For the text-containing cell, return its midpoint in [X, Y] coordinate format. 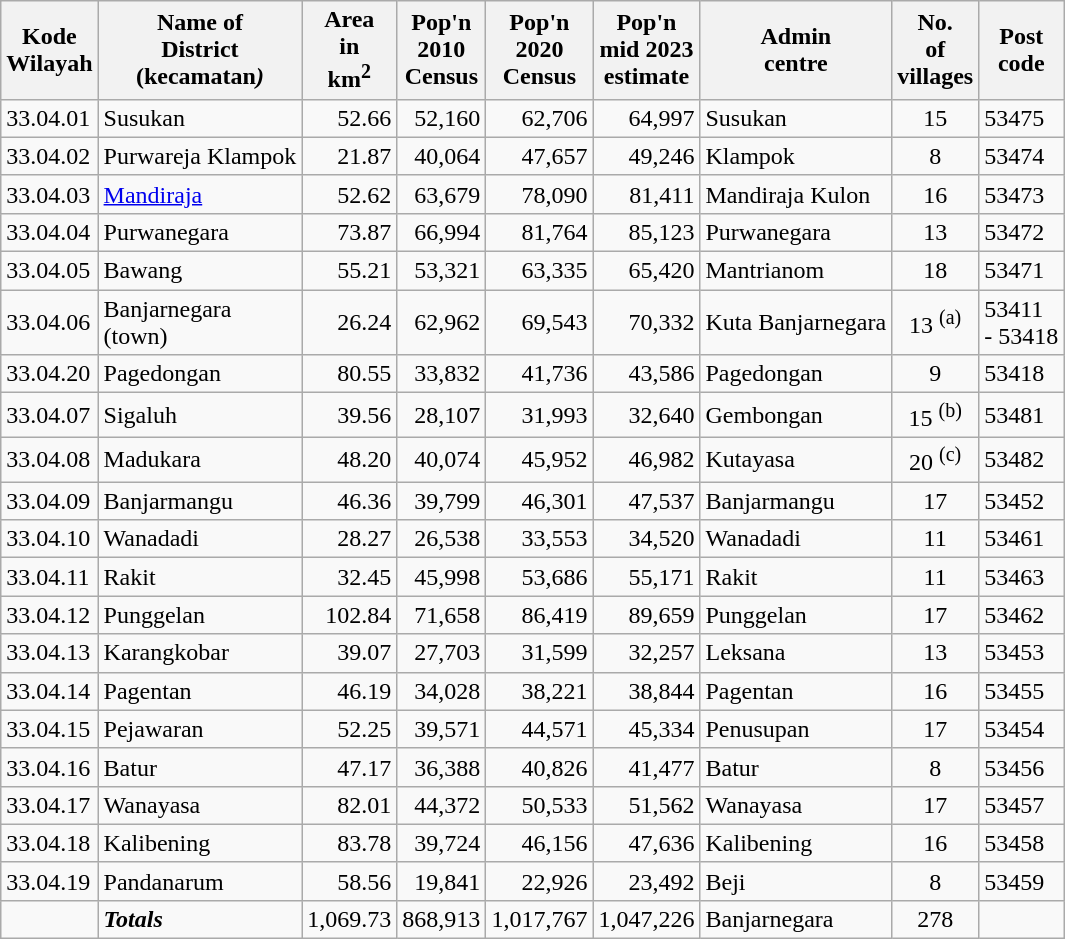
47.17 [350, 767]
Admincentre [796, 50]
Gembongan [796, 416]
38,844 [646, 691]
81,764 [540, 232]
73.87 [350, 232]
39.56 [350, 416]
Pop'n 2010Census [442, 50]
26,538 [442, 539]
Bawang [200, 271]
41,477 [646, 767]
278 [936, 920]
53,321 [442, 271]
43,586 [646, 374]
81,411 [646, 194]
21.87 [350, 156]
38,221 [540, 691]
Pandanarum [200, 881]
53482 [1022, 460]
33.04.02 [50, 156]
Kuta Banjarnegara [796, 322]
46,982 [646, 460]
89,659 [646, 615]
31,599 [540, 653]
69,543 [540, 322]
32.45 [350, 577]
39,799 [442, 501]
53454 [1022, 729]
33.04.03 [50, 194]
32,640 [646, 416]
33,553 [540, 539]
33.04.12 [50, 615]
15 (b) [936, 416]
53481 [1022, 416]
1,069.73 [350, 920]
19,841 [442, 881]
Banjarnegara (town) [200, 322]
45,998 [442, 577]
33.04.05 [50, 271]
33.04.15 [50, 729]
44,571 [540, 729]
53458 [1022, 843]
33,832 [442, 374]
52.62 [350, 194]
13 (a) [936, 322]
Pop'n mid 2023estimate [646, 50]
47,537 [646, 501]
48.20 [350, 460]
40,064 [442, 156]
No.of villages [936, 50]
52,160 [442, 118]
51,562 [646, 805]
63,335 [540, 271]
53462 [1022, 615]
85,123 [646, 232]
33.04.08 [50, 460]
34,028 [442, 691]
39,724 [442, 843]
28,107 [442, 416]
78,090 [540, 194]
47,657 [540, 156]
53474 [1022, 156]
83.78 [350, 843]
18 [936, 271]
22,926 [540, 881]
58.56 [350, 881]
33.04.16 [50, 767]
Banjarnegara [796, 920]
53,686 [540, 577]
Pop'n 2020Census [540, 50]
50,533 [540, 805]
33.04.10 [50, 539]
33.04.13 [50, 653]
40,074 [442, 460]
Kutayasa [796, 460]
33.04.18 [50, 843]
23,492 [646, 881]
32,257 [646, 653]
Mandiraja Kulon [796, 194]
53411- 53418 [1022, 322]
53452 [1022, 501]
28.27 [350, 539]
39.07 [350, 653]
53472 [1022, 232]
62,706 [540, 118]
Klampok [796, 156]
53471 [1022, 271]
Mandiraja [200, 194]
33.04.19 [50, 881]
39,571 [442, 729]
1,017,767 [540, 920]
62,962 [442, 322]
80.55 [350, 374]
52.25 [350, 729]
Mantrianom [796, 271]
Beji [796, 881]
102.84 [350, 615]
53463 [1022, 577]
55.21 [350, 271]
Purwareja Klampok [200, 156]
66,994 [442, 232]
53456 [1022, 767]
Karangkobar [200, 653]
53457 [1022, 805]
45,952 [540, 460]
46.19 [350, 691]
33.04.07 [50, 416]
Sigaluh [200, 416]
53455 [1022, 691]
53418 [1022, 374]
65,420 [646, 271]
40,826 [540, 767]
1,047,226 [646, 920]
70,332 [646, 322]
71,658 [442, 615]
33.04.20 [50, 374]
53473 [1022, 194]
49,246 [646, 156]
15 [936, 118]
46,301 [540, 501]
31,993 [540, 416]
53453 [1022, 653]
Madukara [200, 460]
868,913 [442, 920]
33.04.01 [50, 118]
34,520 [646, 539]
9 [936, 374]
55,171 [646, 577]
33.04.04 [50, 232]
33.04.11 [50, 577]
47,636 [646, 843]
63,679 [442, 194]
46.36 [350, 501]
Postcode [1022, 50]
Name ofDistrict(kecamatan) [200, 50]
52.66 [350, 118]
33.04.09 [50, 501]
Penusupan [796, 729]
Leksana [796, 653]
33.04.06 [50, 322]
20 (c) [936, 460]
33.04.14 [50, 691]
45,334 [646, 729]
36,388 [442, 767]
53461 [1022, 539]
33.04.17 [50, 805]
64,997 [646, 118]
53459 [1022, 881]
Kode Wilayah [50, 50]
44,372 [442, 805]
46,156 [540, 843]
Totals [200, 920]
27,703 [442, 653]
86,419 [540, 615]
26.24 [350, 322]
82.01 [350, 805]
53475 [1022, 118]
Area in km2 [350, 50]
Pejawaran [200, 729]
41,736 [540, 374]
